Locate the cell with the specified text and output its (X, Y) center coordinate. 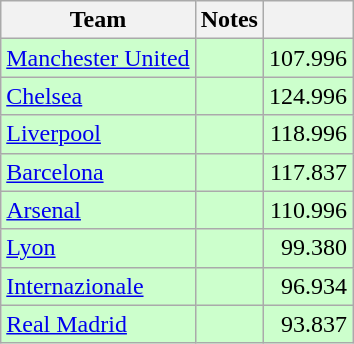
Team (98, 20)
107.996 (308, 58)
110.996 (308, 210)
93.837 (308, 324)
96.934 (308, 286)
124.996 (308, 96)
Barcelona (98, 172)
99.380 (308, 248)
Real Madrid (98, 324)
118.996 (308, 134)
Liverpool (98, 134)
Internazionale (98, 286)
Arsenal (98, 210)
Lyon (98, 248)
Chelsea (98, 96)
Notes (229, 20)
Manchester United (98, 58)
117.837 (308, 172)
